Return (x, y) of the center of cell containing provided text 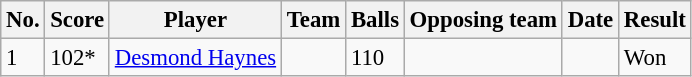
Result (656, 20)
Score (78, 20)
No. (23, 20)
1 (23, 58)
Balls (376, 20)
Opposing team (483, 20)
Date (590, 20)
Won (656, 58)
Team (313, 20)
Desmond Haynes (195, 58)
110 (376, 58)
Player (195, 20)
102* (78, 58)
